From the cell containing the given text, extract its center point as (x, y) coordinate. 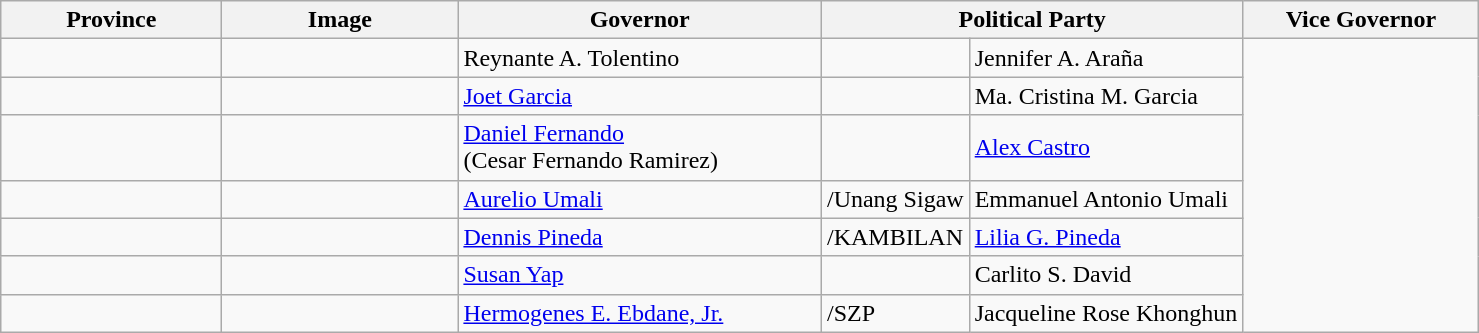
Emmanuel Antonio Umali (1106, 199)
Image (340, 20)
Jacqueline Rose Khonghun (1106, 313)
Political Party (1032, 20)
Vice Governor (1361, 20)
Hermogenes E. Ebdane, Jr. (640, 313)
Ma. Cristina M. Garcia (1106, 96)
/SZP (895, 313)
Joet Garcia (640, 96)
/Unang Sigaw (895, 199)
Carlito S. David (1106, 275)
Alex Castro (1106, 148)
Aurelio Umali (640, 199)
Dennis Pineda (640, 237)
Reynante A. Tolentino (640, 58)
Governor (640, 20)
/KAMBILAN (895, 237)
Jennifer A. Araña (1106, 58)
Province (112, 20)
Lilia G. Pineda (1106, 237)
Daniel Fernando(Cesar Fernando Ramirez) (640, 148)
Susan Yap (640, 275)
